Return [X, Y] of the center of cell containing provided text 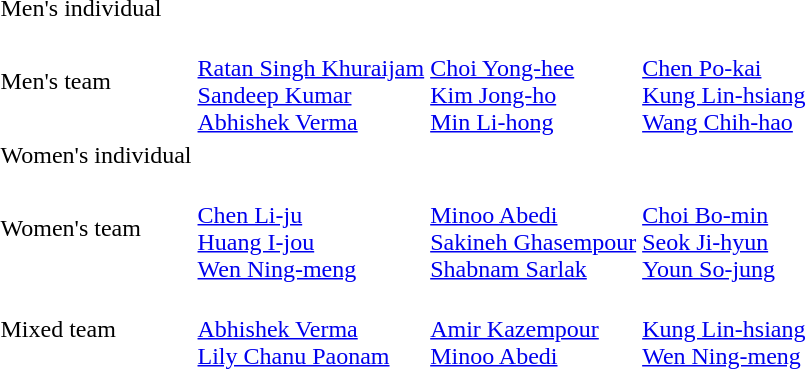
Chen Li-juHuang I-jouWen Ning-meng [311, 228]
Choi Yong-heeKim Jong-hoMin Li-hong [534, 82]
Ratan Singh KhuraijamSandeep KumarAbhishek Verma [311, 82]
Minoo AbediSakineh GhasempourShabnam Sarlak [534, 228]
